Determine the (x, y) coordinate at the center of the cell enclosing the given text.  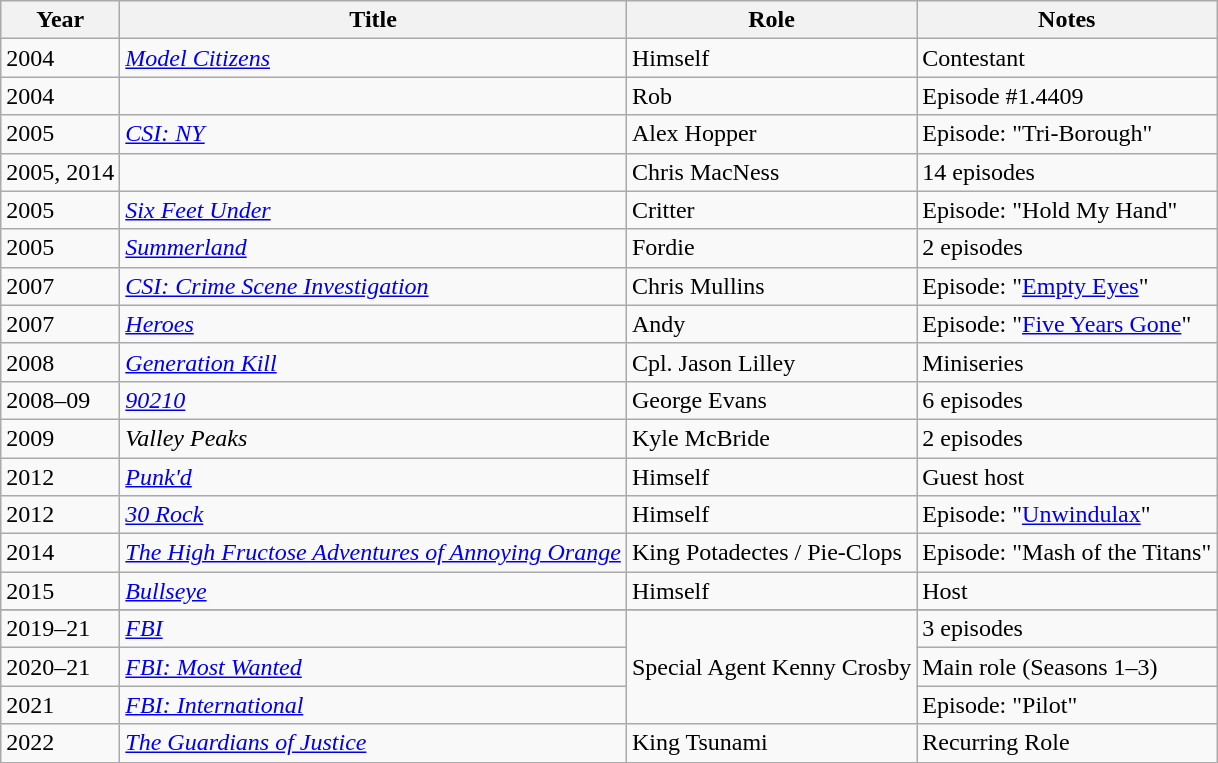
90210 (374, 400)
2020–21 (60, 667)
2008 (60, 362)
Bullseye (374, 591)
Six Feet Under (374, 210)
Alex Hopper (771, 134)
2005, 2014 (60, 172)
3 episodes (1067, 629)
FBI: International (374, 705)
King Potadectes / Pie-Clops (771, 553)
6 episodes (1067, 400)
FBI: Most Wanted (374, 667)
Guest host (1067, 477)
Title (374, 20)
2021 (60, 705)
Episode #1.4409 (1067, 96)
Punk'd (374, 477)
The Guardians of Justice (374, 743)
Recurring Role (1067, 743)
Chris MacNess (771, 172)
Model Citizens (374, 58)
Special Agent Kenny Crosby (771, 667)
2019–21 (60, 629)
Notes (1067, 20)
George Evans (771, 400)
Role (771, 20)
2009 (60, 438)
The High Fructose Adventures of Annoying Orange (374, 553)
Episode: "Pilot" (1067, 705)
Year (60, 20)
CSI: Crime Scene Investigation (374, 286)
Episode: "Five Years Gone" (1067, 324)
Generation Kill (374, 362)
Episode: "Mash of the Titans" (1067, 553)
Host (1067, 591)
Heroes (374, 324)
2022 (60, 743)
CSI: NY (374, 134)
14 episodes (1067, 172)
Episode: "Unwindulax" (1067, 515)
2008–09 (60, 400)
Chris Mullins (771, 286)
30 Rock (374, 515)
Rob (771, 96)
Critter (771, 210)
Main role (Seasons 1–3) (1067, 667)
Miniseries (1067, 362)
Episode: "Empty Eyes" (1067, 286)
Fordie (771, 248)
2015 (60, 591)
Andy (771, 324)
Episode: "Hold My Hand" (1067, 210)
Cpl. Jason Lilley (771, 362)
King Tsunami (771, 743)
2014 (60, 553)
Contestant (1067, 58)
Summerland (374, 248)
FBI (374, 629)
Episode: "Tri-Borough" (1067, 134)
Kyle McBride (771, 438)
Valley Peaks (374, 438)
